Find where the given text appears and provide that cell's center as (x, y) coordinate. 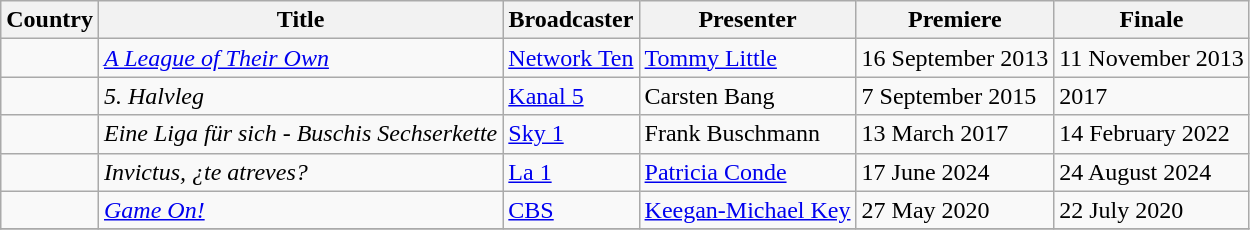
Presenter (748, 20)
22 July 2020 (1152, 210)
Tommy Little (748, 58)
Finale (1152, 20)
27 May 2020 (955, 210)
Country (50, 20)
Patricia Conde (748, 172)
Network Ten (571, 58)
A League of Their Own (300, 58)
16 September 2013 (955, 58)
24 August 2024 (1152, 172)
11 November 2013 (1152, 58)
Game On! (300, 210)
Kanal 5 (571, 96)
Carsten Bang (748, 96)
Eine Liga für sich - Buschis Sechserkette (300, 134)
La 1 (571, 172)
14 February 2022 (1152, 134)
CBS (571, 210)
Sky 1 (571, 134)
Invictus, ¿te atreves? (300, 172)
5. Halvleg (300, 96)
2017 (1152, 96)
13 March 2017 (955, 134)
Title (300, 20)
7 September 2015 (955, 96)
Keegan-Michael Key (748, 210)
17 June 2024 (955, 172)
Broadcaster (571, 20)
Frank Buschmann (748, 134)
Premiere (955, 20)
